Extract the (x, y) coordinate from the center of the cell holding the provided text.  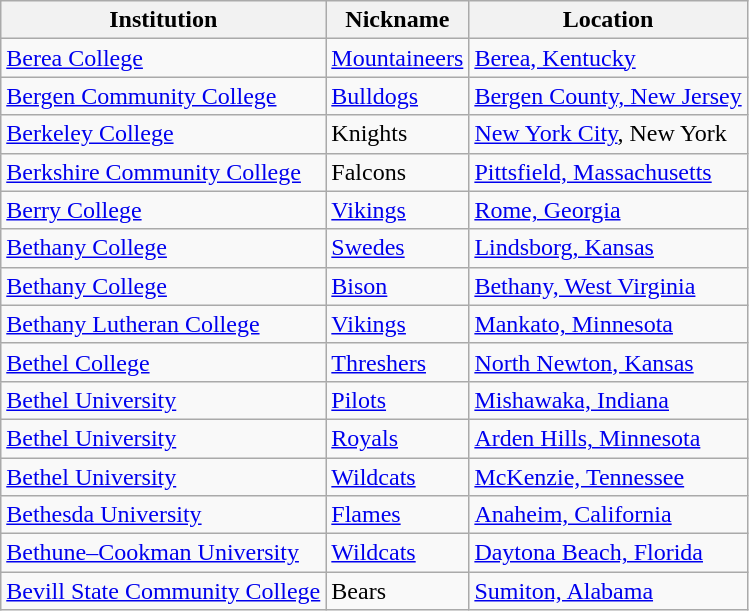
Berea, Kentucky (608, 58)
Berry College (164, 210)
Bethesda University (164, 515)
Bulldogs (398, 96)
Bergen County, New Jersey (608, 96)
Bethany Lutheran College (164, 324)
Mankato, Minnesota (608, 324)
Pittsfield, Massachusetts (608, 172)
Mishawaka, Indiana (608, 400)
Institution (164, 20)
Berkshire Community College (164, 172)
Nickname (398, 20)
New York City, New York (608, 134)
Swedes (398, 248)
Bethel College (164, 362)
Bears (398, 591)
Bevill State Community College (164, 591)
Arden Hills, Minnesota (608, 438)
Location (608, 20)
Lindsborg, Kansas (608, 248)
Bison (398, 286)
Threshers (398, 362)
Berkeley College (164, 134)
Bethune–Cookman University (164, 553)
North Newton, Kansas (608, 362)
Bergen Community College (164, 96)
Flames (398, 515)
McKenzie, Tennessee (608, 477)
Anaheim, California (608, 515)
Berea College (164, 58)
Rome, Georgia (608, 210)
Pilots (398, 400)
Daytona Beach, Florida (608, 553)
Falcons (398, 172)
Sumiton, Alabama (608, 591)
Mountaineers (398, 58)
Knights (398, 134)
Royals (398, 438)
Bethany, West Virginia (608, 286)
